Scan for the cell matching the given text and deliver its [x, y] coordinate at center. 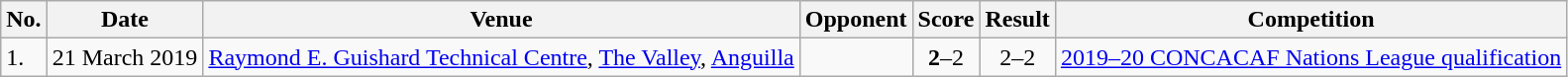
21 March 2019 [125, 57]
Date [125, 20]
Score [946, 20]
1. [24, 57]
Opponent [856, 20]
2019–20 CONCACAF Nations League qualification [1310, 57]
No. [24, 20]
Raymond E. Guishard Technical Centre, The Valley, Anguilla [501, 57]
Result [1017, 20]
Venue [501, 20]
Competition [1310, 20]
